Identify which cell holds the provided text, then report its [X, Y] central coordinate. 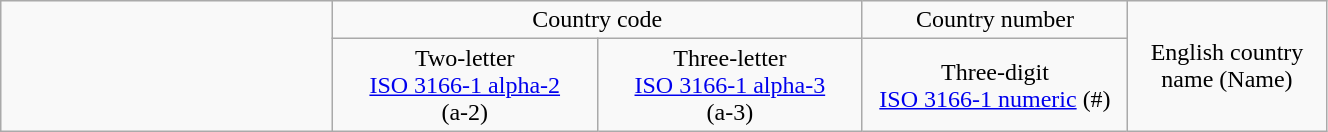
Two-letterISO 3166-1 alpha-2(a-2) [464, 85]
Three-digitISO 3166-1 numeric (#) [994, 85]
Three-letterISO 3166-1 alpha-3(a-3) [730, 85]
Country code [597, 20]
Country number [994, 20]
English country name (Name) [1228, 66]
